Locate the cell with the specified text and output its (X, Y) center coordinate. 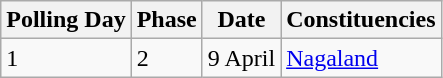
Constituencies (361, 20)
Phase (166, 20)
Date (241, 20)
Nagaland (361, 58)
1 (66, 58)
Polling Day (66, 20)
2 (166, 58)
9 April (241, 58)
